Scan for the cell matching the given text and deliver its (x, y) coordinate at center. 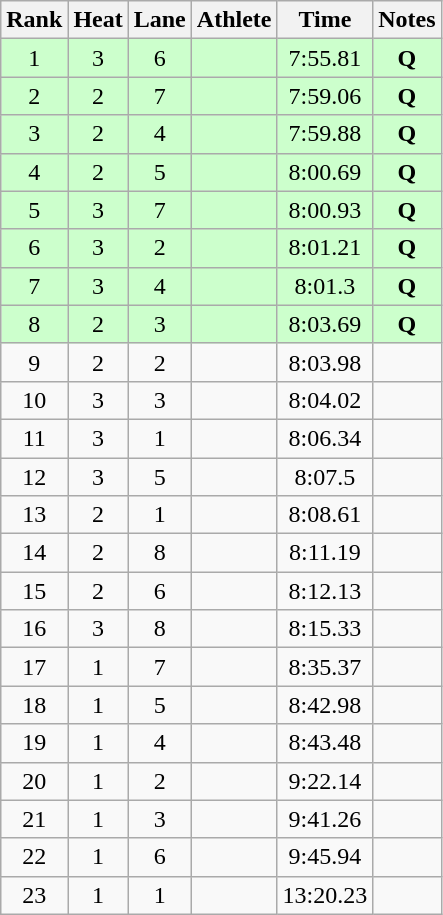
8:00.69 (325, 172)
Time (325, 20)
7:55.81 (325, 58)
9 (34, 362)
11 (34, 438)
Rank (34, 20)
8:43.48 (325, 743)
13 (34, 515)
7:59.06 (325, 96)
Heat (98, 20)
21 (34, 819)
8:15.33 (325, 629)
7:59.88 (325, 134)
8:42.98 (325, 705)
13:20.23 (325, 895)
15 (34, 591)
20 (34, 781)
17 (34, 667)
Lane (160, 20)
8:00.93 (325, 210)
8:12.13 (325, 591)
8:11.19 (325, 553)
8:08.61 (325, 515)
23 (34, 895)
18 (34, 705)
10 (34, 400)
Athlete (234, 20)
16 (34, 629)
12 (34, 477)
8:35.37 (325, 667)
19 (34, 743)
9:22.14 (325, 781)
8:03.69 (325, 324)
14 (34, 553)
8:06.34 (325, 438)
8:03.98 (325, 362)
9:41.26 (325, 819)
8:01.3 (325, 286)
8:07.5 (325, 477)
Notes (407, 20)
22 (34, 857)
8:04.02 (325, 400)
8:01.21 (325, 248)
9:45.94 (325, 857)
